Capture the cell that displays the provided text and extract its [x, y] central coordinate. 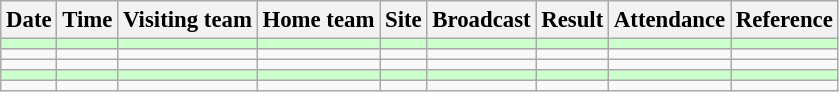
Site [404, 20]
Attendance [670, 20]
Reference [785, 20]
Time [88, 20]
Broadcast [482, 20]
Result [572, 20]
Date [29, 20]
Home team [318, 20]
Visiting team [188, 20]
